Search for the cell housing the specified text and yield its [x, y] center coordinate. 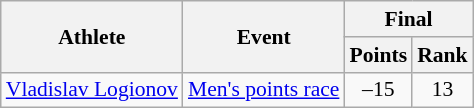
Athlete [92, 36]
Men's points race [264, 90]
Rank [442, 55]
Final [408, 19]
Event [264, 36]
–15 [378, 90]
Points [378, 55]
Vladislav Logionov [92, 90]
13 [442, 90]
